Locate the cell with the specified text and output its (x, y) center coordinate. 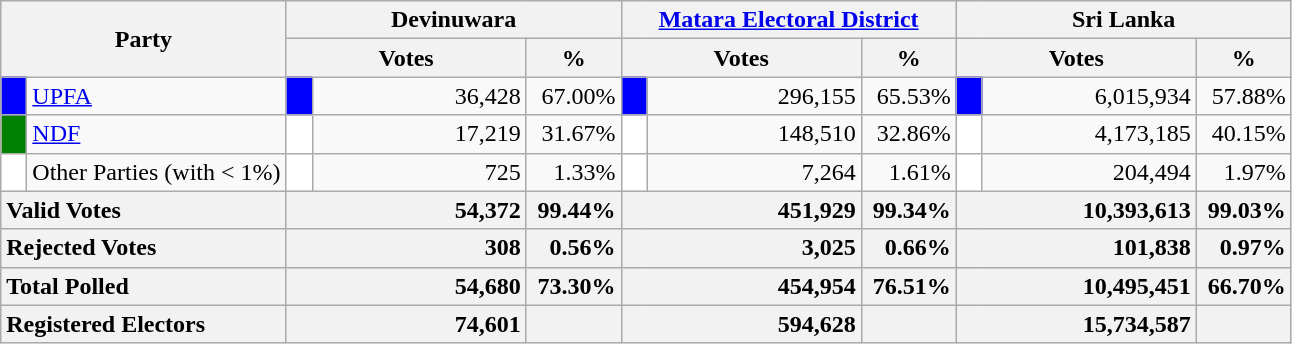
10,393,613 (1076, 210)
Devinuwara (454, 20)
0.56% (574, 248)
454,954 (741, 286)
76.51% (908, 286)
6,015,934 (1089, 96)
1.61% (908, 172)
15,734,587 (1076, 324)
99.34% (908, 210)
31.67% (574, 134)
594,628 (741, 324)
Other Parties (with < 1%) (156, 172)
32.86% (908, 134)
73.30% (574, 286)
99.03% (1244, 210)
725 (419, 172)
4,173,185 (1089, 134)
10,495,451 (1076, 286)
0.97% (1244, 248)
99.44% (574, 210)
Party (144, 39)
Sri Lanka (1124, 20)
Rejected Votes (144, 248)
1.97% (1244, 172)
40.15% (1244, 134)
Total Polled (144, 286)
UPFA (156, 96)
Matara Electoral District (788, 20)
3,025 (741, 248)
Registered Electors (144, 324)
66.70% (1244, 286)
7,264 (754, 172)
67.00% (574, 96)
65.53% (908, 96)
54,680 (406, 286)
NDF (156, 134)
101,838 (1076, 248)
54,372 (406, 210)
308 (406, 248)
296,155 (754, 96)
204,494 (1089, 172)
57.88% (1244, 96)
17,219 (419, 134)
Valid Votes (144, 210)
451,929 (741, 210)
74,601 (406, 324)
0.66% (908, 248)
1.33% (574, 172)
36,428 (419, 96)
148,510 (754, 134)
